Search for the cell housing the specified text and yield its [X, Y] center coordinate. 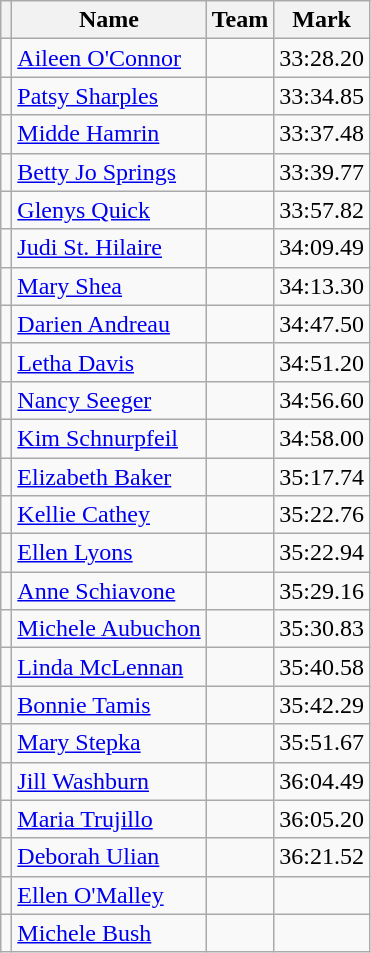
35:30.83 [322, 629]
35:29.16 [322, 591]
Michele Aubuchon [109, 629]
34:51.20 [322, 362]
33:34.85 [322, 96]
35:22.76 [322, 515]
Kim Schnurpfeil [109, 438]
Elizabeth Baker [109, 477]
33:28.20 [322, 58]
Team [240, 20]
33:57.82 [322, 210]
Jill Washburn [109, 781]
Midde Hamrin [109, 134]
Linda McLennan [109, 667]
Michele Bush [109, 933]
Ellen Lyons [109, 553]
Deborah Ulian [109, 857]
36:05.20 [322, 819]
Anne Schiavone [109, 591]
Bonnie Tamis [109, 705]
34:09.49 [322, 248]
36:04.49 [322, 781]
36:21.52 [322, 857]
34:58.00 [322, 438]
Mary Shea [109, 286]
Kellie Cathey [109, 515]
Darien Andreau [109, 324]
34:47.50 [322, 324]
35:17.74 [322, 477]
Judi St. Hilaire [109, 248]
33:39.77 [322, 172]
34:13.30 [322, 286]
34:56.60 [322, 400]
Glenys Quick [109, 210]
Aileen O'Connor [109, 58]
Betty Jo Springs [109, 172]
Nancy Seeger [109, 400]
35:22.94 [322, 553]
Ellen O'Malley [109, 895]
Name [109, 20]
Mark [322, 20]
35:40.58 [322, 667]
Maria Trujillo [109, 819]
Patsy Sharples [109, 96]
Mary Stepka [109, 743]
Letha Davis [109, 362]
35:42.29 [322, 705]
35:51.67 [322, 743]
33:37.48 [322, 134]
